Scan for the cell matching the given text and deliver its [x, y] coordinate at center. 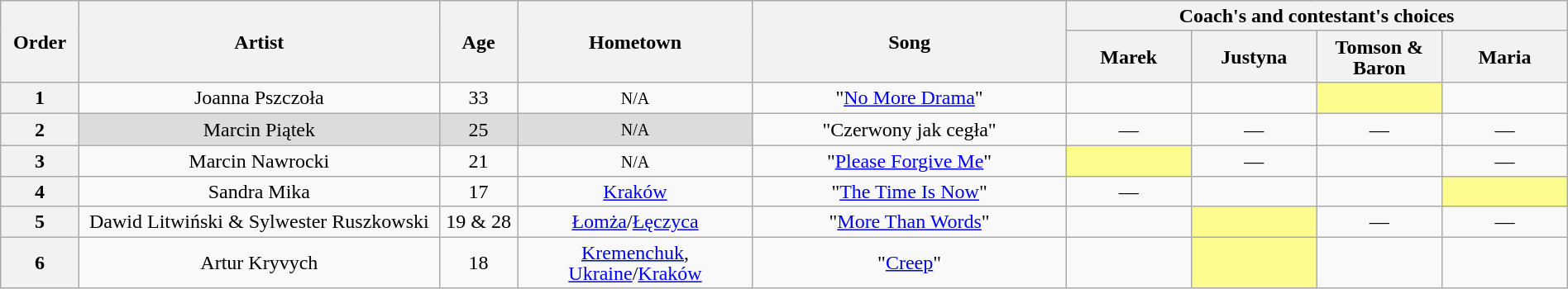
Justyna [1255, 56]
18 [478, 263]
17 [478, 192]
Maria [1505, 56]
"Creep" [910, 263]
4 [40, 192]
Artur Kryvych [259, 263]
Kremenchuk, Ukraine/Kraków [635, 263]
19 & 28 [478, 221]
Joanna Pszczoła [259, 97]
"Please Forgive Me" [910, 161]
Marek [1129, 56]
Order [40, 41]
Hometown [635, 41]
Łomża/Łęczyca [635, 221]
Coach's and contestant's choices [1317, 17]
Marcin Nawrocki [259, 161]
"The Time Is Now" [910, 192]
Dawid Litwiński & Sylwester Ruszkowski [259, 221]
Artist [259, 41]
21 [478, 161]
5 [40, 221]
"Czerwony jak cegła" [910, 129]
"No More Drama" [910, 97]
25 [478, 129]
Song [910, 41]
Age [478, 41]
Kraków [635, 192]
Sandra Mika [259, 192]
33 [478, 97]
"More Than Words" [910, 221]
Marcin Piątek [259, 129]
6 [40, 263]
2 [40, 129]
1 [40, 97]
Tomson & Baron [1379, 56]
3 [40, 161]
